Detect which cell encompasses the target text, then output its (x, y) center coordinate. 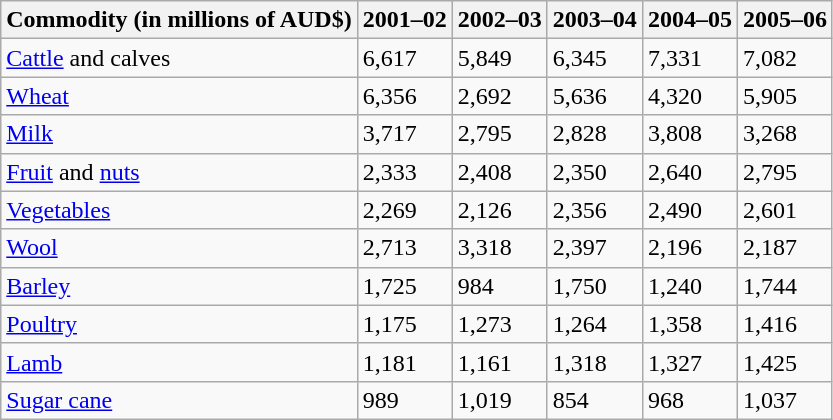
1,425 (784, 362)
2,187 (784, 248)
2,333 (404, 172)
1,327 (690, 362)
2,828 (594, 134)
1,264 (594, 324)
2004–05 (690, 20)
1,744 (784, 286)
1,358 (690, 324)
2,269 (404, 210)
Wool (179, 248)
984 (500, 286)
1,181 (404, 362)
3,808 (690, 134)
1,240 (690, 286)
1,161 (500, 362)
854 (594, 400)
5,636 (594, 96)
2,713 (404, 248)
1,725 (404, 286)
2,196 (690, 248)
2,126 (500, 210)
Poultry (179, 324)
6,617 (404, 58)
968 (690, 400)
3,318 (500, 248)
3,717 (404, 134)
1,750 (594, 286)
6,356 (404, 96)
2005–06 (784, 20)
5,849 (500, 58)
5,905 (784, 96)
2,601 (784, 210)
2003–04 (594, 20)
2,350 (594, 172)
Vegetables (179, 210)
2002–03 (500, 20)
1,416 (784, 324)
Milk (179, 134)
4,320 (690, 96)
Sugar cane (179, 400)
1,175 (404, 324)
2,640 (690, 172)
2,397 (594, 248)
Barley (179, 286)
Lamb (179, 362)
2,408 (500, 172)
2001–02 (404, 20)
1,273 (500, 324)
Fruit and nuts (179, 172)
2,692 (500, 96)
7,082 (784, 58)
Wheat (179, 96)
1,318 (594, 362)
2,490 (690, 210)
2,356 (594, 210)
1,019 (500, 400)
7,331 (690, 58)
1,037 (784, 400)
Cattle and calves (179, 58)
Commodity (in millions of AUD$) (179, 20)
3,268 (784, 134)
989 (404, 400)
6,345 (594, 58)
